Scan for the cell matching the given text and deliver its [X, Y] coordinate at center. 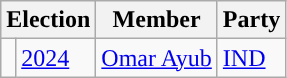
Election [48, 20]
IND [251, 58]
Omar Ayub [157, 58]
2024 [56, 58]
Party [251, 20]
Member [157, 20]
